Output the (x, y) coordinate of the center of the cell containing the given text.  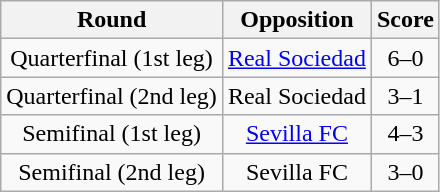
3–0 (405, 172)
Opposition (296, 20)
Semifinal (1st leg) (112, 134)
6–0 (405, 58)
4–3 (405, 134)
Round (112, 20)
Quarterfinal (2nd leg) (112, 96)
Quarterfinal (1st leg) (112, 58)
3–1 (405, 96)
Score (405, 20)
Semifinal (2nd leg) (112, 172)
